From the cell containing the given text, extract its center point as [x, y] coordinate. 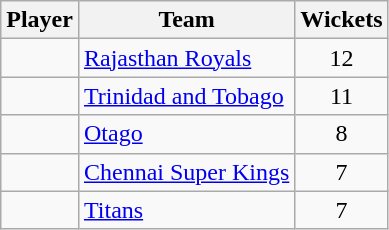
Chennai Super Kings [186, 172]
Team [186, 20]
Titans [186, 210]
8 [342, 134]
Otago [186, 134]
Player [40, 20]
Wickets [342, 20]
12 [342, 58]
Trinidad and Tobago [186, 96]
11 [342, 96]
Rajasthan Royals [186, 58]
